Capture the cell that displays the provided text and extract its [X, Y] central coordinate. 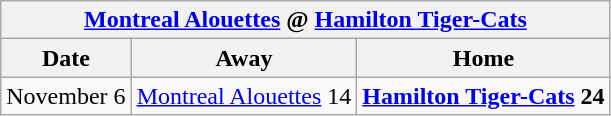
Montreal Alouettes @ Hamilton Tiger-Cats [306, 20]
Home [484, 58]
Montreal Alouettes 14 [244, 96]
Hamilton Tiger-Cats 24 [484, 96]
Away [244, 58]
November 6 [66, 96]
Date [66, 58]
